Find where the given text appears and provide that cell's center as [X, Y] coordinate. 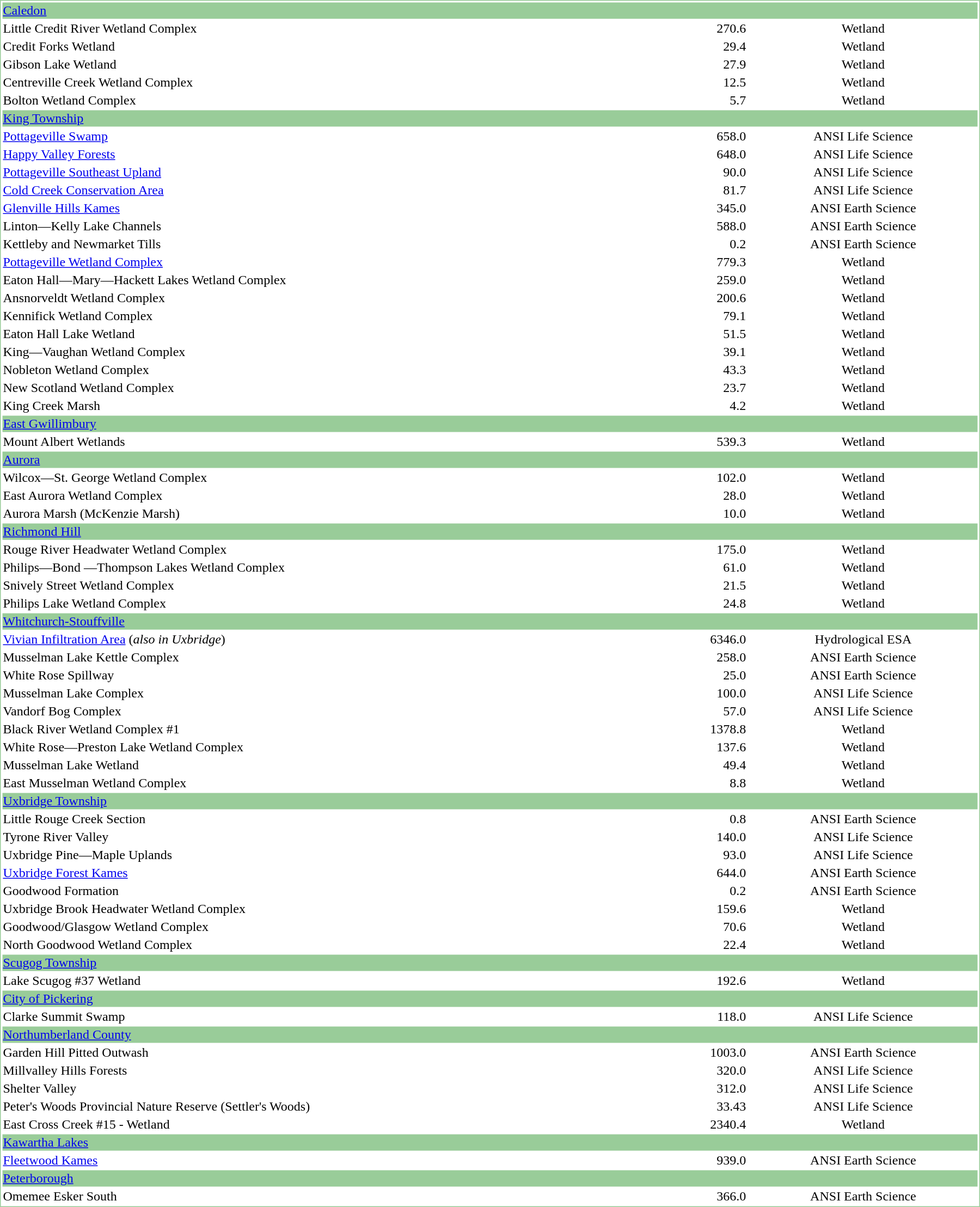
Kettleby and Newmarket Tills [331, 244]
Scugog Township [490, 963]
192.6 [707, 981]
Musselman Lake Wetland [331, 765]
61.0 [707, 568]
70.6 [707, 927]
29.4 [707, 46]
Peter's Woods Provincial Nature Reserve (Settler's Woods) [331, 1107]
102.0 [707, 477]
12.5 [707, 82]
Little Rouge Creek Section [331, 819]
366.0 [707, 1196]
Northumberland County [490, 1035]
Rouge River Headwater Wetland Complex [331, 549]
Aurora [490, 460]
0.8 [707, 819]
Uxbridge Township [490, 801]
Lake Scugog #37 Wetland [331, 981]
Shelter Valley [331, 1088]
Clarke Summit Swamp [331, 1016]
779.3 [707, 262]
Vivian Infiltration Area (also in Uxbridge) [331, 640]
49.4 [707, 765]
100.0 [707, 693]
Pottageville Wetland Complex [331, 262]
New Scotland Wetland Complex [331, 388]
East Musselman Wetland Complex [331, 783]
Snively Street Wetland Complex [331, 585]
79.1 [707, 316]
258.0 [707, 657]
23.7 [707, 388]
White Rose—Preston Lake Wetland Complex [331, 748]
Ansnorveldt Wetland Complex [331, 298]
Millvalley Hills Forests [331, 1071]
159.6 [707, 909]
Linton—Kelly Lake Channels [331, 226]
140.0 [707, 837]
Whitchurch-Stouffville [490, 621]
51.5 [707, 334]
320.0 [707, 1071]
Vandorf Bog Complex [331, 712]
57.0 [707, 712]
118.0 [707, 1016]
Uxbridge Pine—Maple Uplands [331, 855]
658.0 [707, 137]
North Goodwood Wetland Complex [331, 945]
Cold Creek Conservation Area [331, 190]
Credit Forks Wetland [331, 46]
27.9 [707, 65]
28.0 [707, 496]
270.6 [707, 29]
39.1 [707, 352]
Musselman Lake Kettle Complex [331, 657]
93.0 [707, 855]
King Creek Marsh [331, 406]
Nobleton Wetland Complex [331, 370]
Philips Lake Wetland Complex [331, 604]
Kennifick Wetland Complex [331, 316]
312.0 [707, 1088]
10.0 [707, 513]
33.43 [707, 1107]
200.6 [707, 298]
Gibson Lake Wetland [331, 65]
588.0 [707, 226]
648.0 [707, 154]
Garden Hill Pitted Outwash [331, 1052]
Tyrone River Valley [331, 837]
939.0 [707, 1160]
22.4 [707, 945]
1378.8 [707, 729]
25.0 [707, 676]
Peterborough [490, 1179]
Eaton Hall—Mary—Hackett Lakes Wetland Complex [331, 280]
4.2 [707, 406]
Uxbridge Forest Kames [331, 873]
345.0 [707, 209]
White Rose Spillway [331, 676]
Centreville Creek Wetland Complex [331, 82]
24.8 [707, 604]
Happy Valley Forests [331, 154]
137.6 [707, 748]
Caledon [490, 10]
Pottageville Swamp [331, 137]
175.0 [707, 549]
5.7 [707, 101]
81.7 [707, 190]
Kawartha Lakes [490, 1143]
Goodwood/Glasgow Wetland Complex [331, 927]
Hydrological ESA [863, 640]
Musselman Lake Complex [331, 693]
Eaton Hall Lake Wetland [331, 334]
Omemee Esker South [331, 1196]
King Township [490, 118]
East Gwillimbury [490, 424]
Aurora Marsh (McKenzie Marsh) [331, 513]
Uxbridge Brook Headwater Wetland Complex [331, 909]
6346.0 [707, 640]
City of Pickering [490, 999]
Wilcox—St. George Wetland Complex [331, 477]
21.5 [707, 585]
644.0 [707, 873]
East Cross Creek #15 - Wetland [331, 1124]
539.3 [707, 442]
Little Credit River Wetland Complex [331, 29]
259.0 [707, 280]
90.0 [707, 173]
Black River Wetland Complex #1 [331, 729]
1003.0 [707, 1052]
Goodwood Formation [331, 891]
2340.4 [707, 1124]
Fleetwood Kames [331, 1160]
Bolton Wetland Complex [331, 101]
Pottageville Southeast Upland [331, 173]
East Aurora Wetland Complex [331, 496]
43.3 [707, 370]
Richmond Hill [490, 532]
King—Vaughan Wetland Complex [331, 352]
Glenville Hills Kames [331, 209]
8.8 [707, 783]
Philips—Bond —Thompson Lakes Wetland Complex [331, 568]
Mount Albert Wetlands [331, 442]
